Identify which cell holds the provided text, then report its [x, y] central coordinate. 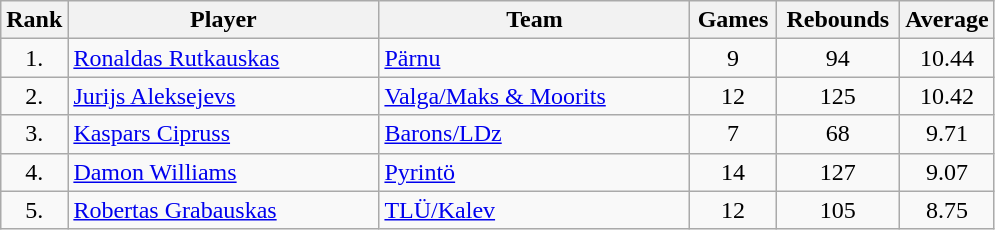
9.71 [948, 134]
Games [733, 20]
68 [838, 134]
Rebounds [838, 20]
105 [838, 210]
2. [34, 96]
3. [34, 134]
127 [838, 172]
7 [733, 134]
TLÜ/Kalev [534, 210]
125 [838, 96]
9 [733, 58]
Team [534, 20]
Average [948, 20]
Barons/LDz [534, 134]
Rank [34, 20]
Valga/Maks & Moorits [534, 96]
8.75 [948, 210]
10.44 [948, 58]
Kaspars Cipruss [224, 134]
Pärnu [534, 58]
5. [34, 210]
14 [733, 172]
94 [838, 58]
Jurijs Aleksejevs [224, 96]
Player [224, 20]
9.07 [948, 172]
Robertas Grabauskas [224, 210]
Pyrintö [534, 172]
10.42 [948, 96]
Ronaldas Rutkauskas [224, 58]
1. [34, 58]
Damon Williams [224, 172]
4. [34, 172]
